Scan for the cell matching the given text and deliver its (x, y) coordinate at center. 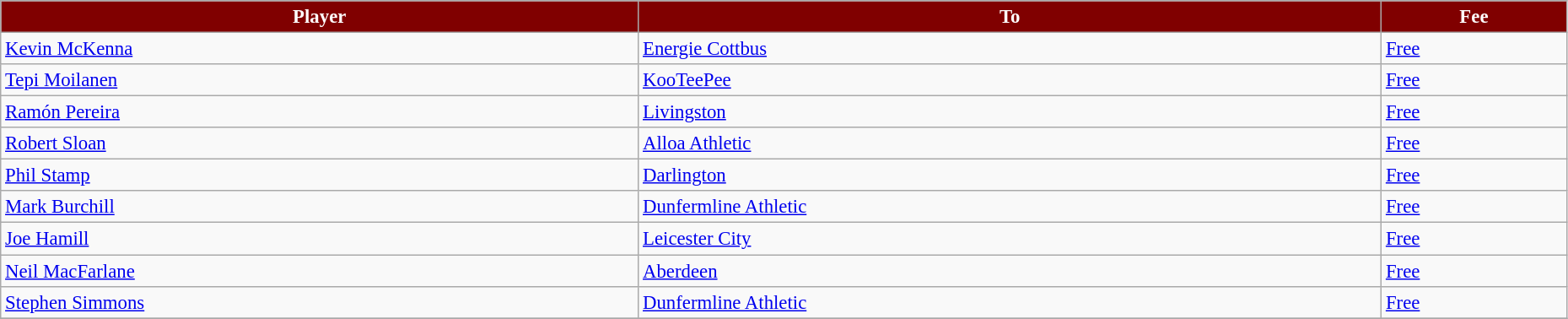
Energie Cottbus (1010, 49)
Tepi Moilanen (320, 80)
Mark Burchill (320, 207)
Kevin McKenna (320, 49)
KooTeePee (1010, 80)
Robert Sloan (320, 143)
Fee (1474, 17)
Aberdeen (1010, 271)
Leicester City (1010, 239)
Phil Stamp (320, 176)
Joe Hamill (320, 239)
Alloa Athletic (1010, 143)
Stephen Simmons (320, 302)
Darlington (1010, 176)
Ramón Pereira (320, 112)
To (1010, 17)
Neil MacFarlane (320, 271)
Livingston (1010, 112)
Player (320, 17)
